Locate the cell with the specified text and output its (X, Y) center coordinate. 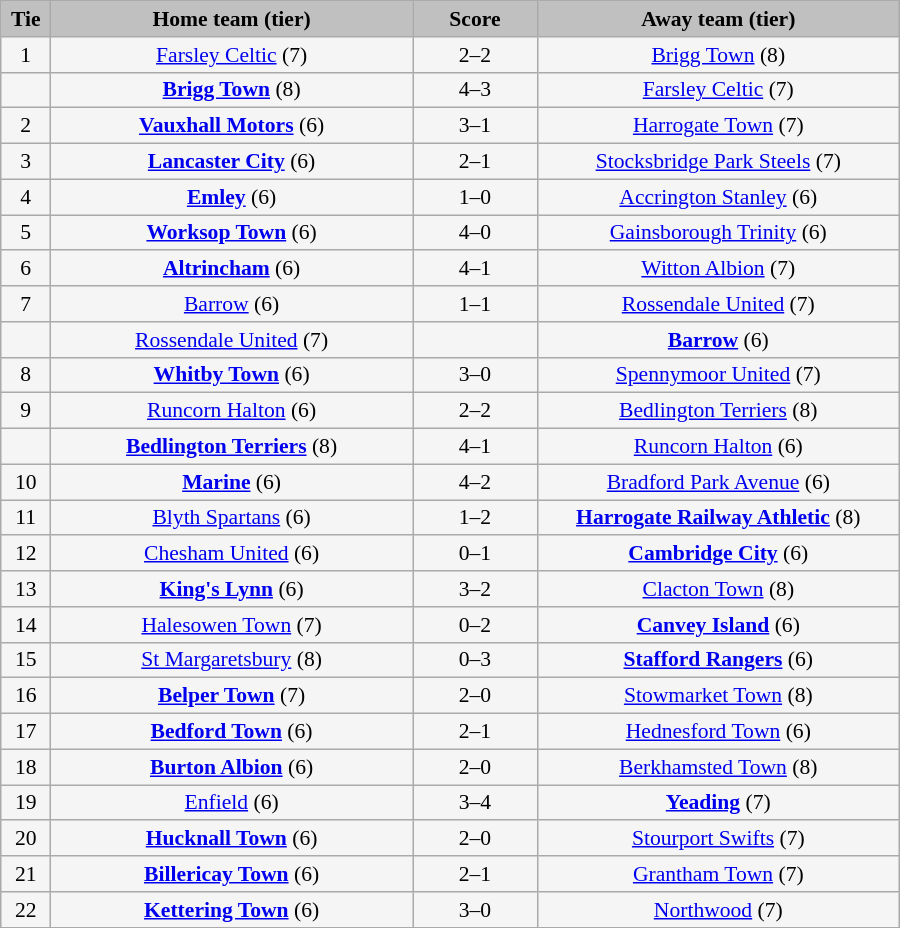
1–0 (476, 197)
3–1 (476, 126)
Score (476, 19)
Yeading (7) (718, 803)
4–2 (476, 482)
Stourport Swifts (7) (718, 839)
1 (26, 55)
3–4 (476, 803)
6 (26, 269)
4–0 (476, 233)
King's Lynn (6) (232, 589)
4 (26, 197)
Bradford Park Avenue (6) (718, 482)
0–3 (476, 660)
1–2 (476, 518)
19 (26, 803)
Lancaster City (6) (232, 162)
21 (26, 874)
Accrington Stanley (6) (718, 197)
Kettering Town (6) (232, 910)
17 (26, 732)
Berkhamsted Town (8) (718, 767)
15 (26, 660)
22 (26, 910)
Worksop Town (6) (232, 233)
Stowmarket Town (8) (718, 696)
10 (26, 482)
Marine (6) (232, 482)
8 (26, 375)
Harrogate Town (7) (718, 126)
18 (26, 767)
0–2 (476, 625)
7 (26, 304)
13 (26, 589)
Billericay Town (6) (232, 874)
Bedford Town (6) (232, 732)
11 (26, 518)
Vauxhall Motors (6) (232, 126)
12 (26, 554)
Spennymoor United (7) (718, 375)
9 (26, 411)
Harrogate Railway Athletic (8) (718, 518)
Whitby Town (6) (232, 375)
Away team (tier) (718, 19)
5 (26, 233)
Belper Town (7) (232, 696)
2 (26, 126)
St Margaretsbury (8) (232, 660)
Burton Albion (6) (232, 767)
Altrincham (6) (232, 269)
Northwood (7) (718, 910)
Enfield (6) (232, 803)
Blyth Spartans (6) (232, 518)
16 (26, 696)
Hednesford Town (6) (718, 732)
Stafford Rangers (6) (718, 660)
4–3 (476, 90)
Stocksbridge Park Steels (7) (718, 162)
Clacton Town (8) (718, 589)
0–1 (476, 554)
Chesham United (6) (232, 554)
Halesowen Town (7) (232, 625)
Emley (6) (232, 197)
Tie (26, 19)
Cambridge City (6) (718, 554)
3 (26, 162)
Gainsborough Trinity (6) (718, 233)
Witton Albion (7) (718, 269)
14 (26, 625)
Hucknall Town (6) (232, 839)
Canvey Island (6) (718, 625)
Home team (tier) (232, 19)
3–2 (476, 589)
20 (26, 839)
1–1 (476, 304)
Grantham Town (7) (718, 874)
